For the text-containing cell, return its midpoint in (X, Y) coordinate format. 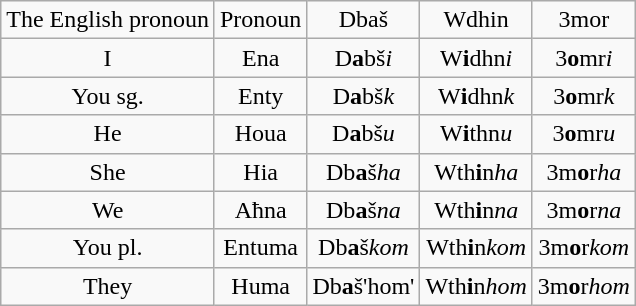
We (108, 210)
Wdhin (476, 20)
Hia (260, 172)
I (108, 58)
3morna (584, 210)
3omrk (584, 96)
Dbašha (364, 172)
Wthinhom (476, 286)
Wthinkom (476, 248)
Houa (260, 134)
Wthinna (476, 210)
3omri (584, 58)
They (108, 286)
Dabšk (364, 96)
Dbašna (364, 210)
Entuma (260, 248)
Widhni (476, 58)
Enty (260, 96)
3mor (584, 20)
Pronoun (260, 20)
Aħna (260, 210)
Dabšu (364, 134)
Widhnk (476, 96)
Huma (260, 286)
You sg. (108, 96)
Dbaš'hom' (364, 286)
Withnu (476, 134)
She (108, 172)
Wthinha (476, 172)
Ena (260, 58)
Dbaškom (364, 248)
3omru (584, 134)
The English pronoun (108, 20)
Dabši (364, 58)
3morha (584, 172)
3morhom (584, 286)
He (108, 134)
Dbaš (364, 20)
You pl. (108, 248)
3morkom (584, 248)
